Determine the (x, y) coordinate at the center of the cell enclosing the given text.  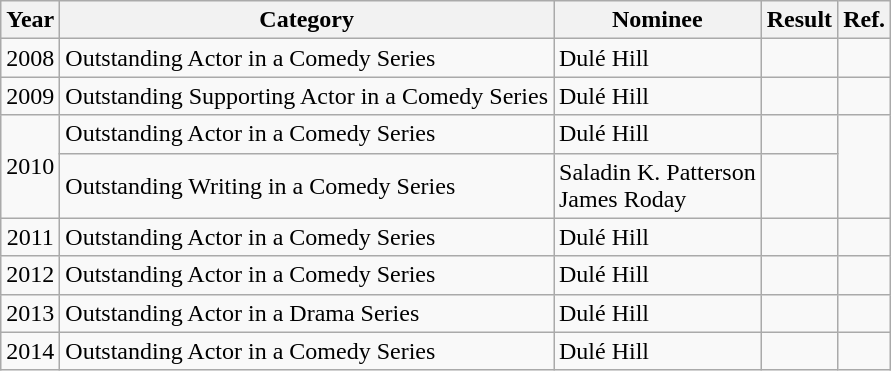
Outstanding Supporting Actor in a Comedy Series (307, 96)
Category (307, 20)
2014 (30, 351)
2013 (30, 313)
2008 (30, 58)
Nominee (658, 20)
Outstanding Writing in a Comedy Series (307, 186)
Ref. (864, 20)
2011 (30, 237)
Year (30, 20)
2012 (30, 275)
2010 (30, 166)
Outstanding Actor in a Drama Series (307, 313)
2009 (30, 96)
Result (799, 20)
Saladin K. PattersonJames Roday (658, 186)
